For the text-containing cell, return its midpoint in [X, Y] coordinate format. 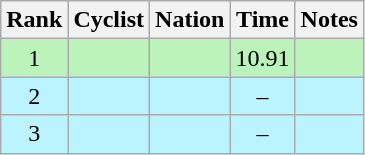
3 [34, 134]
10.91 [262, 58]
Time [262, 20]
Notes [329, 20]
Rank [34, 20]
Nation [190, 20]
1 [34, 58]
Cyclist [109, 20]
2 [34, 96]
